Find where the given text appears and provide that cell's center as (X, Y) coordinate. 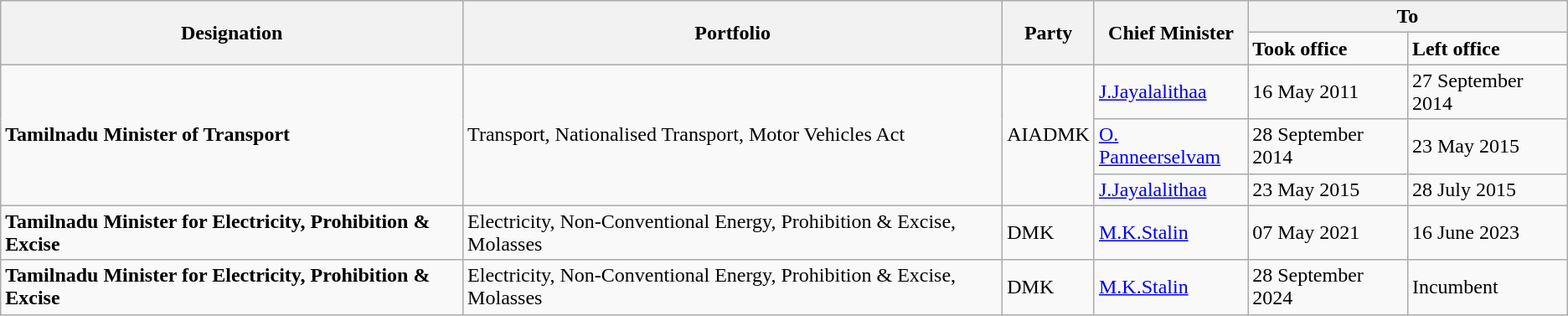
Designation (232, 33)
O. Panneerselvam (1171, 146)
Party (1049, 33)
27 September 2014 (1488, 92)
28 September 2024 (1328, 287)
16 June 2023 (1488, 233)
16 May 2011 (1328, 92)
Chief Minister (1171, 33)
To (1408, 17)
28 September 2014 (1328, 146)
07 May 2021 (1328, 233)
Took office (1328, 49)
Left office (1488, 49)
Tamilnadu Minister of Transport (232, 135)
AIADMK (1049, 135)
Transport, Nationalised Transport, Motor Vehicles Act (733, 135)
Portfolio (733, 33)
Incumbent (1488, 287)
28 July 2015 (1488, 189)
